Identify which cell holds the provided text, then report its [X, Y] central coordinate. 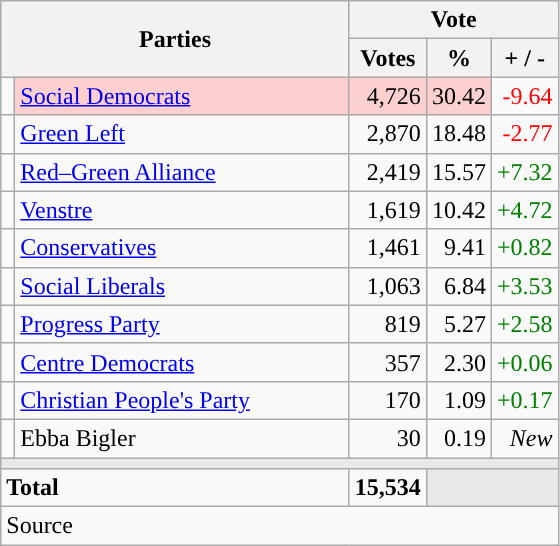
+7.32 [524, 172]
1,461 [388, 248]
2,870 [388, 134]
357 [388, 362]
Vote [454, 20]
New [524, 438]
Source [280, 526]
9.41 [458, 248]
Red–Green Alliance [182, 172]
Conservatives [182, 248]
Total [176, 488]
+0.06 [524, 362]
10.42 [458, 210]
30 [388, 438]
15,534 [388, 488]
Parties [176, 39]
Social Liberals [182, 286]
Social Democrats [182, 96]
4,726 [388, 96]
0.19 [458, 438]
+2.58 [524, 324]
1.09 [458, 400]
% [458, 58]
1,063 [388, 286]
170 [388, 400]
Progress Party [182, 324]
Ebba Bigler [182, 438]
Green Left [182, 134]
2,419 [388, 172]
Votes [388, 58]
+0.17 [524, 400]
+ / - [524, 58]
Venstre [182, 210]
15.57 [458, 172]
-2.77 [524, 134]
6.84 [458, 286]
+4.72 [524, 210]
30.42 [458, 96]
2.30 [458, 362]
18.48 [458, 134]
Centre Democrats [182, 362]
5.27 [458, 324]
+3.53 [524, 286]
Christian People's Party [182, 400]
819 [388, 324]
1,619 [388, 210]
+0.82 [524, 248]
-9.64 [524, 96]
